Extract the [X, Y] coordinate from the center of the cell holding the provided text.  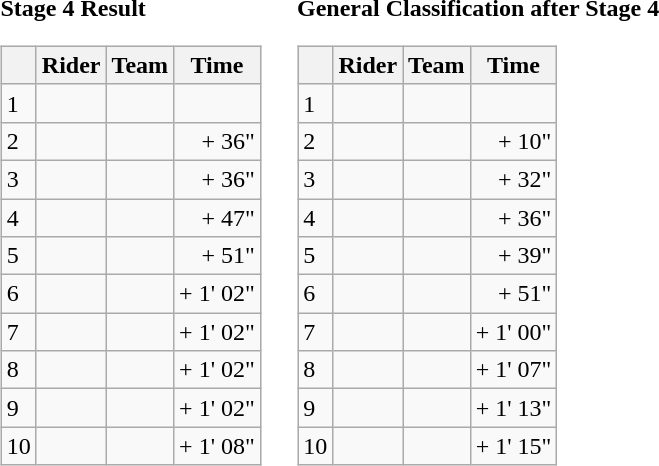
+ 47" [218, 217]
+ 1' 07" [514, 370]
+ 32" [514, 179]
+ 1' 00" [514, 332]
+ 1' 15" [514, 446]
+ 1' 13" [514, 408]
+ 1' 08" [218, 446]
+ 10" [514, 141]
+ 39" [514, 256]
